Identify which cell holds the provided text, then report its (x, y) central coordinate. 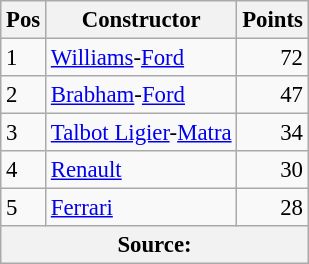
4 (24, 170)
34 (272, 133)
28 (272, 208)
5 (24, 208)
1 (24, 58)
Constructor (142, 20)
Williams-Ford (142, 58)
Ferrari (142, 208)
3 (24, 133)
Talbot Ligier-Matra (142, 133)
47 (272, 95)
30 (272, 170)
Source: (155, 245)
Brabham-Ford (142, 95)
72 (272, 58)
Pos (24, 20)
Renault (142, 170)
2 (24, 95)
Points (272, 20)
